Detect which cell encompasses the target text, then output its (X, Y) center coordinate. 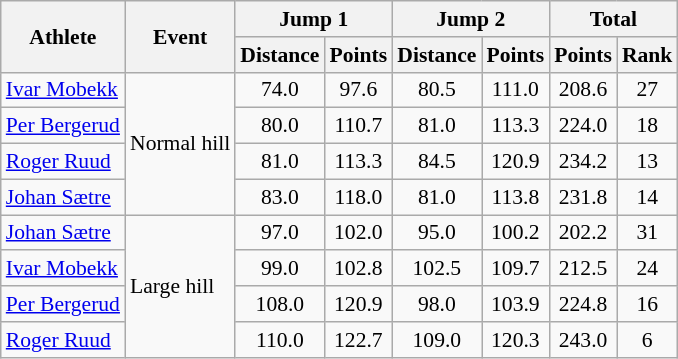
243.0 (583, 340)
74.0 (280, 90)
Event (180, 36)
Large hill (180, 286)
120.3 (516, 340)
Jump 1 (314, 19)
Total (613, 19)
100.2 (516, 233)
110.0 (280, 340)
113.8 (516, 197)
6 (648, 340)
109.7 (516, 269)
24 (648, 269)
Athlete (63, 36)
202.2 (583, 233)
234.2 (583, 162)
13 (648, 162)
122.7 (359, 340)
118.0 (359, 197)
Rank (648, 55)
110.7 (359, 126)
80.0 (280, 126)
14 (648, 197)
Normal hill (180, 143)
80.5 (436, 90)
97.6 (359, 90)
98.0 (436, 304)
224.8 (583, 304)
102.8 (359, 269)
231.8 (583, 197)
95.0 (436, 233)
84.5 (436, 162)
208.6 (583, 90)
99.0 (280, 269)
18 (648, 126)
Jump 2 (470, 19)
16 (648, 304)
224.0 (583, 126)
212.5 (583, 269)
102.5 (436, 269)
27 (648, 90)
102.0 (359, 233)
31 (648, 233)
97.0 (280, 233)
103.9 (516, 304)
83.0 (280, 197)
108.0 (280, 304)
111.0 (516, 90)
109.0 (436, 340)
